Provide the [x, y] coordinate of the cell's center where the given text is located.  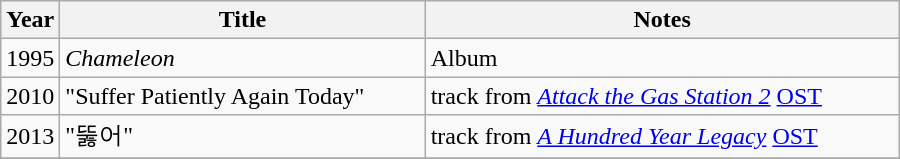
2010 [30, 96]
"뚫어" [242, 136]
"Suffer Patiently Again Today" [242, 96]
Album [662, 58]
Chameleon [242, 58]
track from A Hundred Year Legacy OST [662, 136]
track from Attack the Gas Station 2 OST [662, 96]
Notes [662, 20]
Year [30, 20]
2013 [30, 136]
1995 [30, 58]
Title [242, 20]
